Output the (X, Y) coordinate of the center of the cell containing the given text.  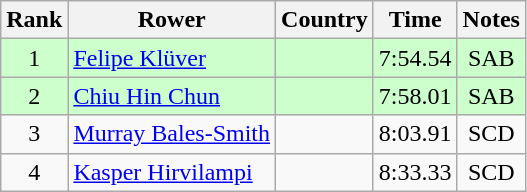
3 (34, 134)
Kasper Hirvilampi (172, 172)
1 (34, 58)
Country (325, 20)
2 (34, 96)
Murray Bales-Smith (172, 134)
7:58.01 (415, 96)
Rank (34, 20)
4 (34, 172)
Time (415, 20)
Felipe Klüver (172, 58)
8:03.91 (415, 134)
7:54.54 (415, 58)
8:33.33 (415, 172)
Notes (491, 20)
Chiu Hin Chun (172, 96)
Rower (172, 20)
